Determine the (x, y) coordinate at the center of the cell enclosing the given text.  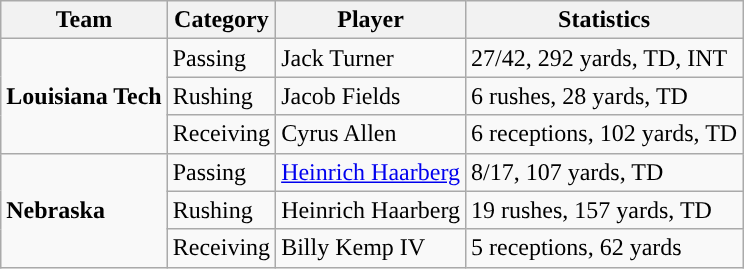
Statistics (604, 20)
27/42, 292 yards, TD, INT (604, 58)
8/17, 107 yards, TD (604, 172)
5 receptions, 62 yards (604, 248)
6 receptions, 102 yards, TD (604, 134)
Billy Kemp IV (371, 248)
6 rushes, 28 yards, TD (604, 96)
Louisiana Tech (84, 96)
Jacob Fields (371, 96)
19 rushes, 157 yards, TD (604, 210)
Team (84, 20)
Jack Turner (371, 58)
Player (371, 20)
Nebraska (84, 210)
Cyrus Allen (371, 134)
Category (221, 20)
